Determine the [X, Y] coordinate at the center of the cell enclosing the given text.  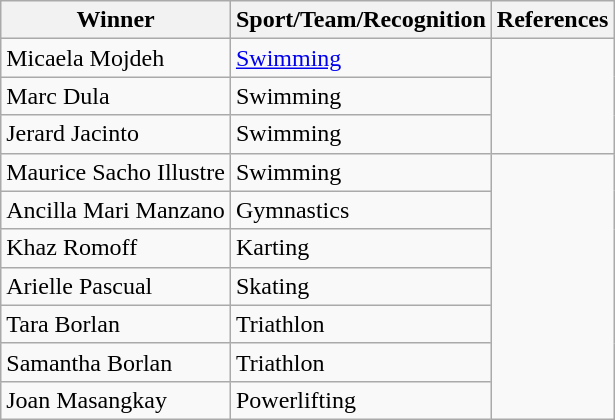
Marc Dula [116, 96]
Tara Borlan [116, 324]
Karting [360, 248]
Arielle Pascual [116, 286]
Ancilla Mari Manzano [116, 210]
Sport/Team/Recognition [360, 20]
Maurice Sacho Illustre [116, 172]
Gymnastics [360, 210]
Samantha Borlan [116, 362]
Micaela Mojdeh [116, 58]
Jerard Jacinto [116, 134]
Powerlifting [360, 400]
Khaz Romoff [116, 248]
Winner [116, 20]
Skating [360, 286]
Joan Masangkay [116, 400]
References [552, 20]
